Return (x, y) of the center of cell containing provided text 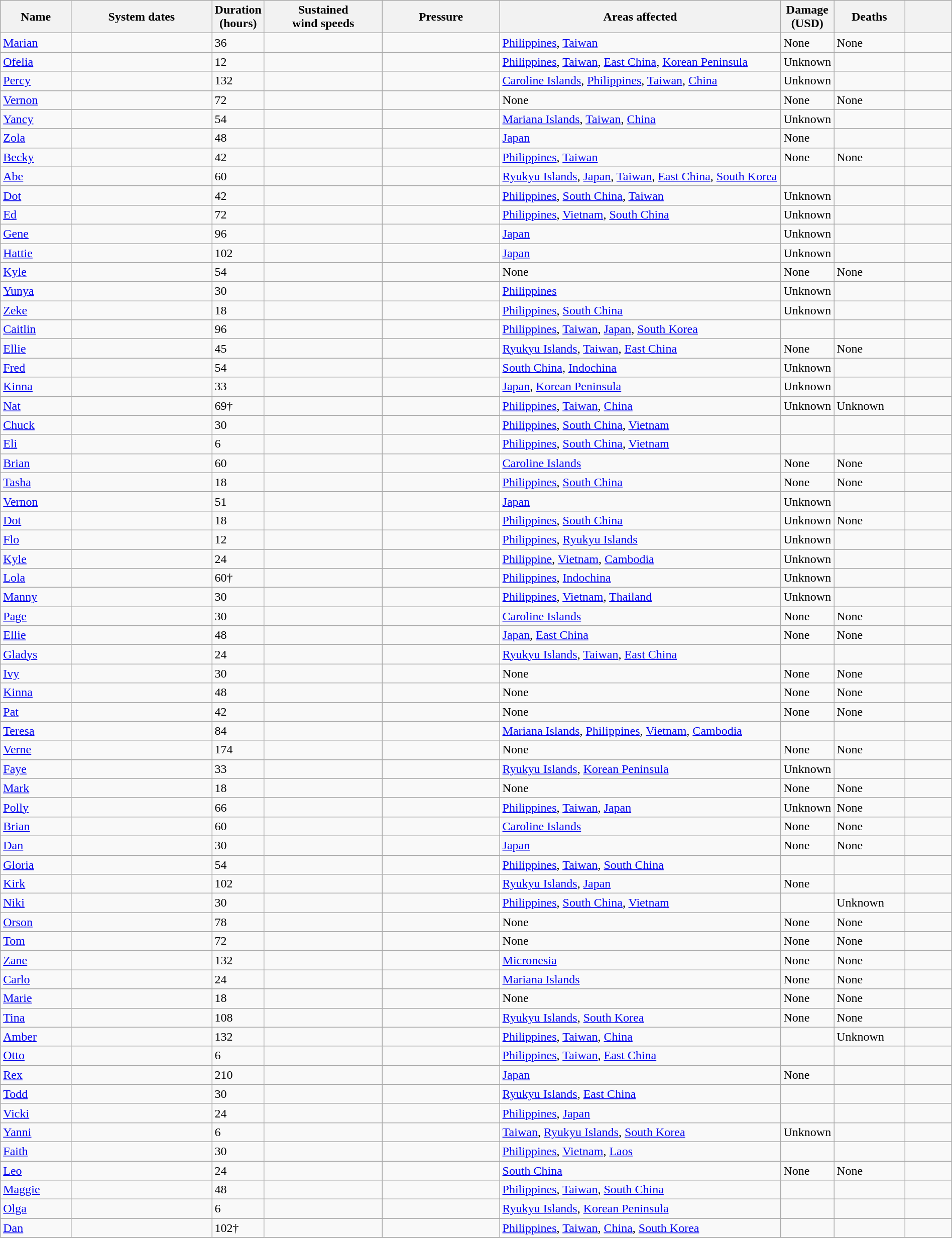
Pat (36, 712)
Philippines, Taiwan, Japan (640, 807)
Yanni (36, 1132)
Manny (36, 597)
Japan, East China (640, 635)
Philippines (640, 291)
System dates (142, 17)
Mark (36, 788)
Duration(hours) (238, 17)
Page (36, 616)
Becky (36, 157)
Areas affected (640, 17)
Kirk (36, 884)
Caitlin (36, 329)
69† (238, 406)
Zola (36, 138)
Pressure (441, 17)
36 (238, 43)
Japan, Korean Peninsula (640, 387)
Yunya (36, 291)
Hattie (36, 253)
210 (238, 1075)
Ed (36, 214)
Gloria (36, 864)
78 (238, 922)
Gene (36, 234)
Philippines, Ryukyu Islands (640, 539)
Philippines, South China, Taiwan (640, 195)
Damage(USD) (807, 17)
Otto (36, 1056)
66 (238, 807)
45 (238, 349)
Tom (36, 941)
Gladys (36, 654)
Percy (36, 81)
Mariana Islands (640, 979)
South China, Indochina (640, 368)
Philippines, Vietnam, South China (640, 214)
Carlo (36, 979)
Philippines, Taiwan, Japan, South Korea (640, 329)
Ofelia (36, 62)
60† (238, 578)
Orson (36, 922)
Micronesia (640, 960)
Mariana Islands, Taiwan, China (640, 119)
Niki (36, 903)
Ryukyu Islands, Japan (640, 884)
Eli (36, 444)
Olga (36, 1209)
Lola (36, 578)
Yancy (36, 119)
Sustainedwind speeds (323, 17)
Tasha (36, 482)
Abe (36, 176)
Philippines, Taiwan, China, South Korea (640, 1228)
Leo (36, 1171)
South China (640, 1171)
Maggie (36, 1190)
Ryukyu Islands, South Korea (640, 1018)
84 (238, 731)
Tina (36, 1018)
51 (238, 501)
Faith (36, 1151)
Rex (36, 1075)
Ryukyu Islands, Japan, Taiwan, East China, South Korea (640, 176)
Deaths (870, 17)
Amber (36, 1037)
102† (238, 1228)
Nat (36, 406)
174 (238, 750)
Philippines, Vietnam, Laos (640, 1151)
Ivy (36, 673)
Vicki (36, 1113)
Marie (36, 998)
Fred (36, 368)
Ryukyu Islands, East China (640, 1094)
Caroline Islands, Philippines, Taiwan, China (640, 81)
Taiwan, Ryukyu Islands, South Korea (640, 1132)
108 (238, 1018)
Todd (36, 1094)
Name (36, 17)
Zane (36, 960)
Zeke (36, 310)
Philippines, Taiwan, East China (640, 1056)
Chuck (36, 425)
Philippines, Japan (640, 1113)
Polly (36, 807)
Philippine, Vietnam, Cambodia (640, 559)
Flo (36, 539)
Philippines, Taiwan, East China, Korean Peninsula (640, 62)
Marian (36, 43)
Verne (36, 750)
Philippines, Indochina (640, 578)
Faye (36, 769)
Mariana Islands, Philippines, Vietnam, Cambodia (640, 731)
Philippines, Vietnam, Thailand (640, 597)
Teresa (36, 731)
